For the text-containing cell, return its midpoint in [x, y] coordinate format. 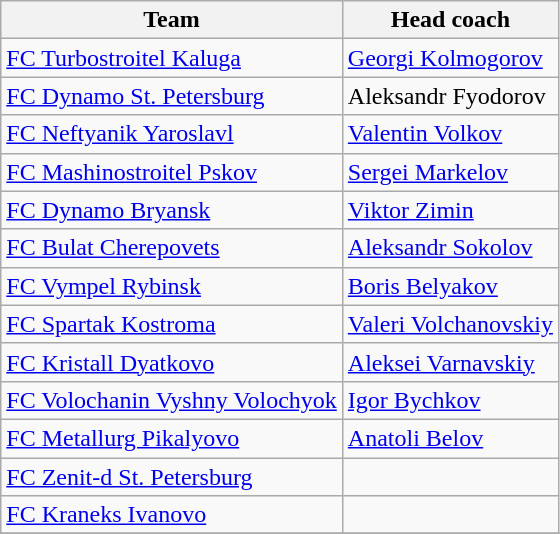
Sergei Markelov [450, 172]
Aleksandr Sokolov [450, 248]
FC Turbostroitel Kaluga [172, 58]
FC Bulat Cherepovets [172, 248]
Igor Bychkov [450, 400]
FC Kraneks Ivanovo [172, 515]
Viktor Zimin [450, 210]
FC Dynamo St. Petersburg [172, 96]
FC Zenit-d St. Petersburg [172, 477]
FC Spartak Kostroma [172, 324]
FC Metallurg Pikalyovo [172, 438]
FC Neftyanik Yaroslavl [172, 134]
Team [172, 20]
FC Kristall Dyatkovo [172, 362]
Valeri Volchanovskiy [450, 324]
Anatoli Belov [450, 438]
FC Volochanin Vyshny Volochyok [172, 400]
Georgi Kolmogorov [450, 58]
Aleksei Varnavskiy [450, 362]
FC Mashinostroitel Pskov [172, 172]
FC Dynamo Bryansk [172, 210]
FC Vympel Rybinsk [172, 286]
Valentin Volkov [450, 134]
Aleksandr Fyodorov [450, 96]
Boris Belyakov [450, 286]
Head coach [450, 20]
